Pinpoint the cell where the given text exists, returning its (X, Y) midpoint coordinate. 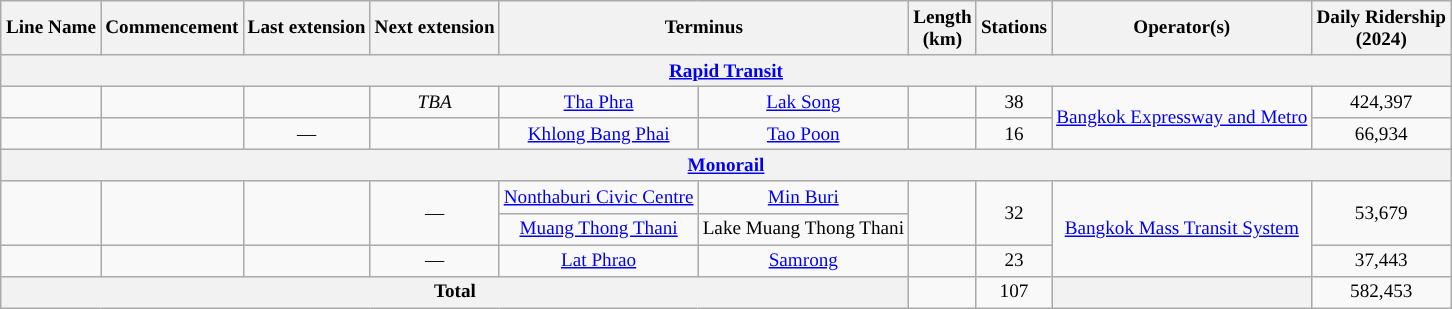
Rapid Transit (726, 71)
Terminus (704, 28)
Bangkok Mass Transit System (1182, 228)
16 (1014, 134)
Stations (1014, 28)
Last extension (306, 28)
32 (1014, 212)
53,679 (1382, 212)
Length(km) (943, 28)
Commencement (172, 28)
Operator(s) (1182, 28)
Lak Song (803, 103)
Min Buri (803, 197)
38 (1014, 103)
23 (1014, 261)
Bangkok Expressway and Metro (1182, 118)
Total (454, 292)
Muang Thong Thani (598, 229)
37,443 (1382, 261)
Monorail (726, 166)
Lat Phrao (598, 261)
424,397 (1382, 103)
582,453 (1382, 292)
Next extension (434, 28)
Line Name (50, 28)
107 (1014, 292)
TBA (434, 103)
Khlong Bang Phai (598, 134)
Lake Muang Thong Thani (803, 229)
Daily Ridership(2024) (1382, 28)
66,934 (1382, 134)
Tao Poon (803, 134)
Nonthaburi Civic Centre (598, 197)
Samrong (803, 261)
Tha Phra (598, 103)
